Detect which cell encompasses the target text, then output its (x, y) center coordinate. 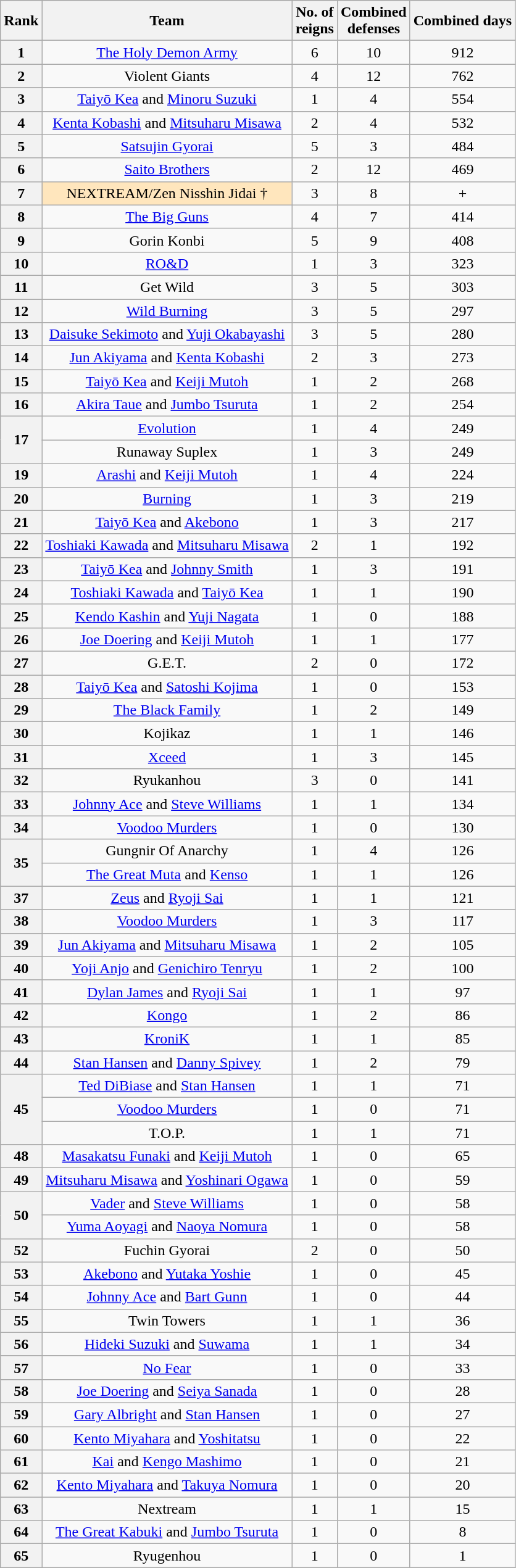
146 (462, 734)
100 (462, 968)
912 (462, 52)
49 (21, 1180)
Jun Akiyama and Mitsuharu Misawa (167, 945)
40 (21, 968)
48 (21, 1156)
Joe Doering and Keiji Mutoh (167, 639)
217 (462, 522)
117 (462, 921)
105 (462, 945)
130 (462, 828)
191 (462, 569)
32 (21, 781)
31 (21, 757)
224 (462, 475)
G.E.T. (167, 663)
Kongo (167, 1015)
Satsujin Gyorai (167, 146)
762 (462, 76)
41 (21, 992)
KroniK (167, 1039)
54 (21, 1297)
No Fear (167, 1367)
42 (21, 1015)
61 (21, 1462)
Combined days (462, 21)
Arashi and Keiji Mutoh (167, 475)
Ryugenhou (167, 1556)
297 (462, 310)
The Great Kabuki and Jumbo Tsuruta (167, 1532)
Ryukanhou (167, 781)
323 (462, 263)
53 (21, 1274)
Mitsuharu Misawa and Yoshinari Ogawa (167, 1180)
NEXTREAM/Zen Nisshin Jidai † (167, 193)
121 (462, 898)
60 (21, 1438)
29 (21, 710)
Hideki Suzuki and Suwama (167, 1344)
Zeus and Ryoji Sai (167, 898)
RO&D (167, 263)
Fuchin Gyorai (167, 1250)
Akebono and Yutaka Yoshie (167, 1274)
The Holy Demon Army (167, 52)
19 (21, 475)
219 (462, 499)
Toshiaki Kawada and Taiyō Kea (167, 592)
14 (21, 358)
Gary Albright and Stan Hansen (167, 1414)
Johnny Ace and Bart Gunn (167, 1297)
273 (462, 358)
Taiyō Kea and Satoshi Kojima (167, 687)
Taiyō Kea and Johnny Smith (167, 569)
25 (21, 616)
Kenta Kobashi and Mitsuharu Misawa (167, 123)
188 (462, 616)
268 (462, 381)
532 (462, 123)
Toshiaki Kawada and Mitsuharu Misawa (167, 545)
145 (462, 757)
Joe Doering and Seiya Sanada (167, 1391)
37 (21, 898)
16 (21, 405)
Masakatsu Funaki and Keiji Mutoh (167, 1156)
Kento Miyahara and Yoshitatsu (167, 1438)
85 (462, 1039)
141 (462, 781)
13 (21, 334)
153 (462, 687)
Kojikaz (167, 734)
Twin Towers (167, 1321)
177 (462, 639)
149 (462, 710)
Yuma Aoyagi and Naoya Nomura (167, 1227)
43 (21, 1039)
Combineddefenses (373, 21)
134 (462, 804)
484 (462, 146)
Dylan James and Ryoji Sai (167, 992)
The Great Muta and Kenso (167, 874)
23 (21, 569)
414 (462, 217)
Kai and Kengo Mashimo (167, 1462)
254 (462, 405)
36 (462, 1321)
57 (21, 1367)
554 (462, 99)
63 (21, 1509)
Wild Burning (167, 310)
Runaway Suplex (167, 452)
39 (21, 945)
Burning (167, 499)
280 (462, 334)
Get Wild (167, 287)
303 (462, 287)
Team (167, 21)
Violent Giants (167, 76)
55 (21, 1321)
Kento Miyahara and Takuya Nomura (167, 1485)
56 (21, 1344)
97 (462, 992)
Taiyō Kea and Minoru Suzuki (167, 99)
38 (21, 921)
24 (21, 592)
T.O.P. (167, 1133)
30 (21, 734)
64 (21, 1532)
Stan Hansen and Danny Spivey (167, 1062)
Ted DiBiase and Stan Hansen (167, 1086)
26 (21, 639)
Daisuke Sekimoto and Yuji Okabayashi (167, 334)
No. ofreigns (315, 21)
Gorin Konbi (167, 240)
52 (21, 1250)
Vader and Steve Williams (167, 1203)
Evolution (167, 428)
Yoji Anjo and Genichiro Tenryu (167, 968)
190 (462, 592)
79 (462, 1062)
Gungnir Of Anarchy (167, 851)
11 (21, 287)
Akira Taue and Jumbo Tsuruta (167, 405)
62 (21, 1485)
Nextream (167, 1509)
35 (21, 863)
Rank (21, 21)
Xceed (167, 757)
Jun Akiyama and Kenta Kobashi (167, 358)
Johnny Ace and Steve Williams (167, 804)
469 (462, 170)
17 (21, 440)
Taiyō Kea and Akebono (167, 522)
Saito Brothers (167, 170)
86 (462, 1015)
Taiyō Kea and Keiji Mutoh (167, 381)
The Black Family (167, 710)
192 (462, 545)
Kendo Kashin and Yuji Nagata (167, 616)
408 (462, 240)
The Big Guns (167, 217)
172 (462, 663)
+ (462, 193)
